Extract the (x, y) coordinate from the center of the cell holding the provided text.  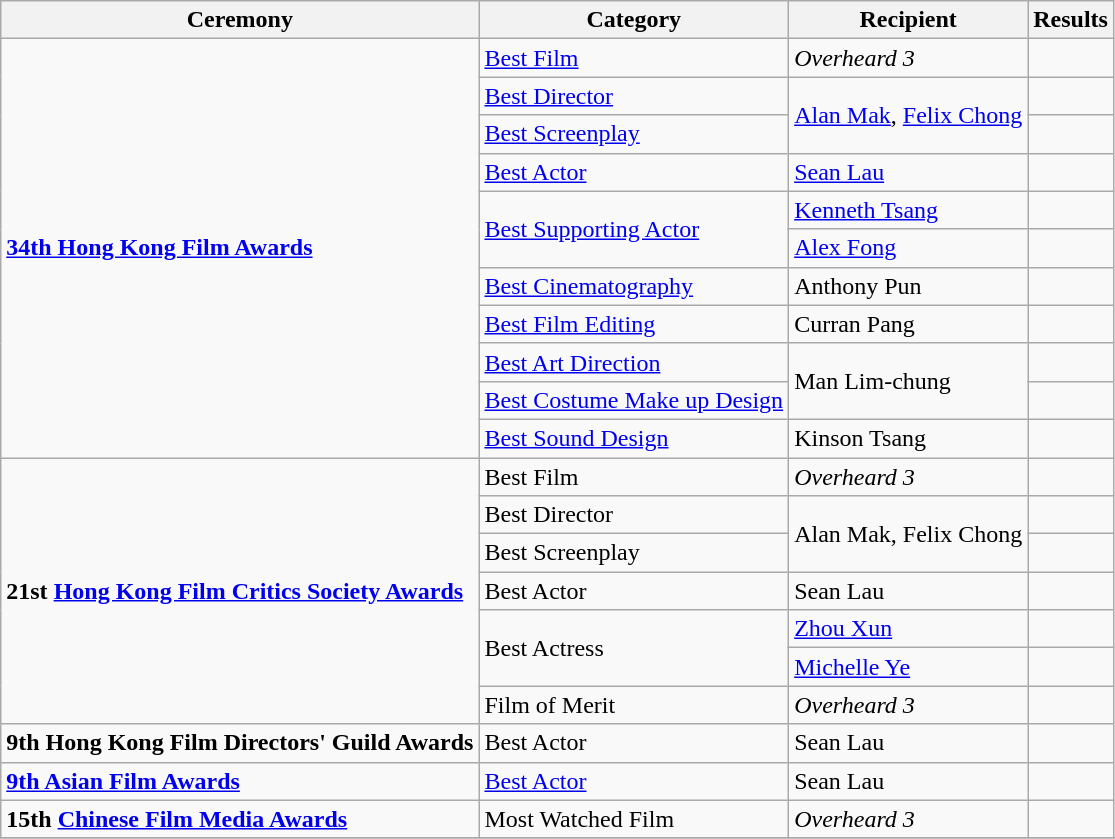
Kinson Tsang (908, 438)
Man Lim-chung (908, 381)
Curran Pang (908, 324)
Best Cinematography (634, 286)
9th Asian Film Awards (240, 781)
Category (634, 20)
Alex Fong (908, 248)
Ceremony (240, 20)
Recipient (908, 20)
Zhou Xun (908, 629)
Anthony Pun (908, 286)
Best Costume Make up Design (634, 400)
21st Hong Kong Film Critics Society Awards (240, 591)
9th Hong Kong Film Directors' Guild Awards (240, 743)
Best Sound Design (634, 438)
Best Film Editing (634, 324)
Best Supporting Actor (634, 229)
Kenneth Tsang (908, 210)
Michelle Ye (908, 667)
Best Actress (634, 648)
34th Hong Kong Film Awards (240, 248)
Film of Merit (634, 705)
Results (1071, 20)
Most Watched Film (634, 819)
15th Chinese Film Media Awards (240, 819)
Best Art Direction (634, 362)
